Locate the cell with the specified text and output its [x, y] center coordinate. 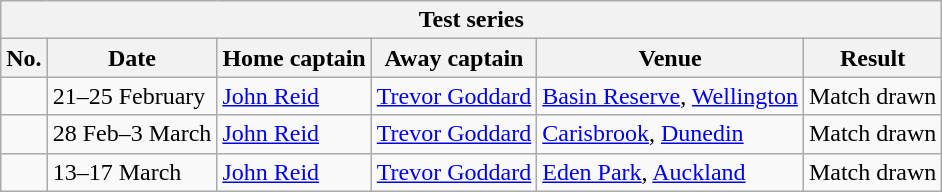
Home captain [294, 58]
28 Feb–3 March [132, 134]
Carisbrook, Dunedin [670, 134]
21–25 February [132, 96]
Test series [472, 20]
No. [24, 58]
Eden Park, Auckland [670, 172]
Away captain [454, 58]
Result [872, 58]
Basin Reserve, Wellington [670, 96]
13–17 March [132, 172]
Date [132, 58]
Venue [670, 58]
